From the cell containing the given text, extract its center point as [X, Y] coordinate. 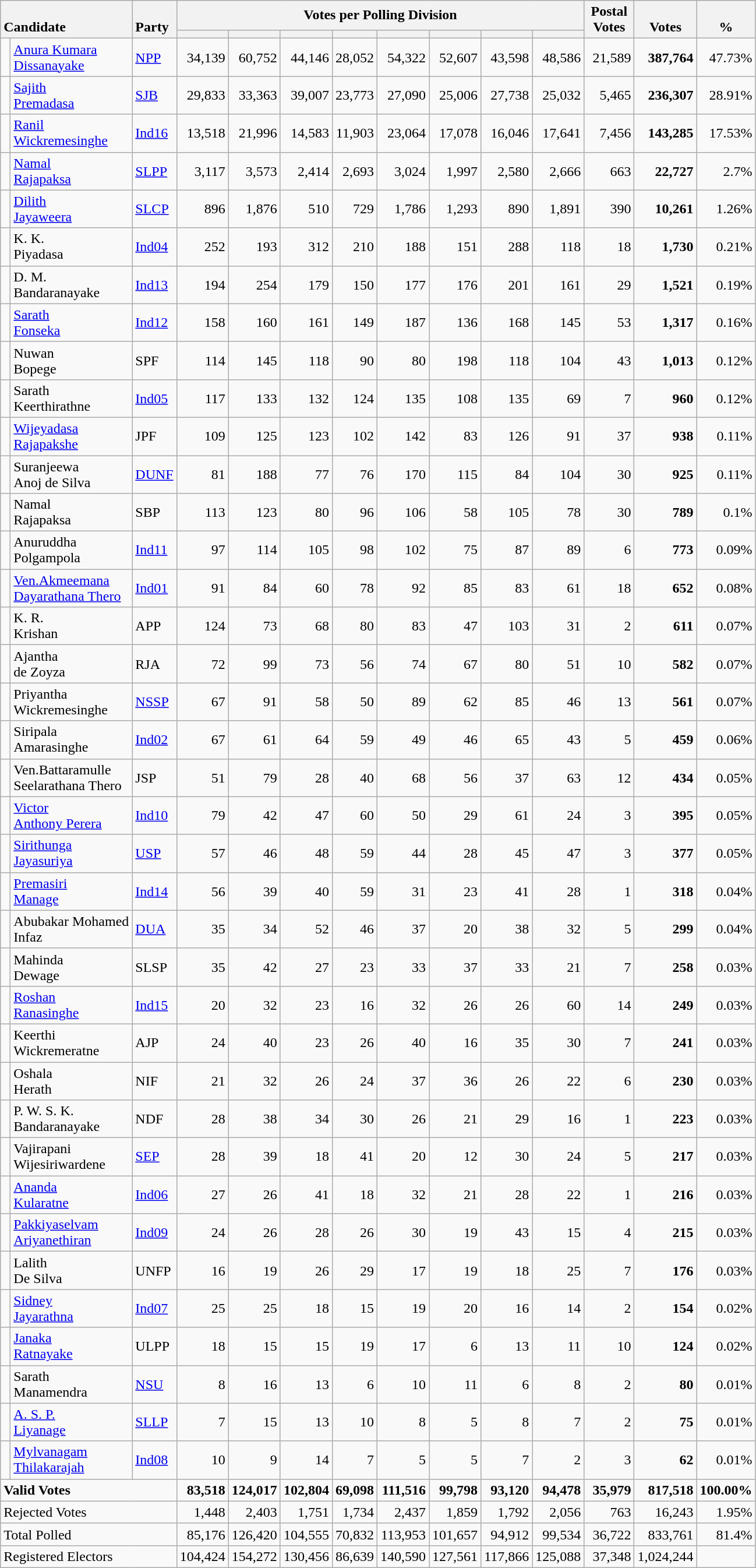
SLCP [154, 209]
NSU [154, 1384]
USP [154, 853]
Abubakar MohamedInfaz [71, 929]
SidneyJayarathna [71, 1309]
22,727 [665, 171]
17,078 [455, 133]
1,734 [354, 1512]
29,833 [203, 96]
LalithDe Silva [71, 1270]
Ind06 [154, 1195]
AnandaKularatne [71, 1195]
99 [254, 664]
D. M.Bandaranayake [71, 284]
1,013 [665, 360]
76 [354, 474]
72 [203, 664]
1,521 [665, 284]
217 [665, 1157]
27,090 [403, 96]
288 [507, 247]
960 [665, 399]
236,307 [665, 96]
1.95% [726, 1512]
149 [354, 323]
125,088 [558, 1556]
100.00% [726, 1490]
216 [665, 1195]
SajithPremadasa [71, 96]
154,272 [254, 1556]
37,348 [609, 1556]
925 [665, 474]
69 [558, 399]
510 [306, 209]
5,465 [609, 96]
1,997 [455, 171]
377 [665, 853]
Rejected Votes [89, 1512]
Ven.BattaramulleSeelarathana Thero [71, 777]
Ajanthade Zoyza [71, 664]
36 [455, 1080]
Registered Electors [89, 1556]
MylvanagamThilakarajah [71, 1460]
318 [665, 892]
1,293 [455, 209]
938 [665, 436]
143,285 [665, 133]
57 [203, 853]
ULPP [154, 1346]
54,322 [403, 57]
2,580 [507, 171]
104,555 [306, 1534]
1,751 [306, 1512]
194 [203, 284]
Ven.AkmeemanaDayarathana Thero [71, 589]
130,456 [306, 1556]
KeerthiWickremeratne [71, 1043]
Ind05 [154, 399]
1,859 [455, 1512]
1,448 [203, 1512]
3,573 [254, 171]
28,052 [354, 57]
101,657 [455, 1534]
106 [403, 513]
JPF [154, 436]
896 [203, 209]
% [726, 20]
Ind02 [154, 740]
7,456 [609, 133]
MahindaDewage [71, 967]
90 [354, 360]
23,773 [354, 96]
254 [254, 284]
OshalaHerath [71, 1080]
2,414 [306, 171]
2,666 [558, 171]
PakkiyaselvamAriyanethiran [71, 1233]
74 [403, 664]
21,589 [609, 57]
10,261 [665, 209]
SLLP [154, 1422]
96 [354, 513]
Votes [665, 20]
DUNF [154, 474]
Ind04 [154, 247]
98 [354, 550]
Ind10 [154, 816]
99,798 [455, 1490]
582 [665, 664]
459 [665, 740]
99,534 [558, 1534]
K. R.Krishan [71, 626]
230 [665, 1080]
663 [609, 171]
Ind12 [154, 323]
1,317 [665, 323]
168 [507, 323]
108 [455, 399]
VajirapaniWijesiriwardene [71, 1157]
52,607 [455, 57]
1,891 [558, 209]
Ind16 [154, 133]
87 [507, 550]
0.19% [726, 284]
890 [507, 209]
23,064 [403, 133]
299 [665, 929]
611 [665, 626]
44,146 [306, 57]
17,641 [558, 133]
2,056 [558, 1512]
SuranjeewaAnoj de Silva [71, 474]
201 [507, 284]
APP [154, 626]
113 [203, 513]
K. K.Piyadasa [71, 247]
210 [354, 247]
14,583 [306, 133]
158 [203, 323]
387,764 [665, 57]
94,478 [558, 1490]
48,586 [558, 57]
1,786 [403, 209]
833,761 [665, 1534]
258 [665, 967]
94,912 [507, 1534]
223 [665, 1119]
Candidate [66, 20]
1,730 [665, 247]
1,792 [507, 1512]
SarathFonseka [71, 323]
125 [254, 436]
113,953 [403, 1534]
64 [306, 740]
70,832 [354, 1534]
SJB [154, 96]
16,046 [507, 133]
117 [203, 399]
215 [665, 1233]
AJP [154, 1043]
111,516 [403, 1490]
Ind13 [154, 284]
25,032 [558, 96]
2,693 [354, 171]
34,139 [203, 57]
92 [403, 589]
81 [203, 474]
2,403 [254, 1512]
773 [665, 550]
127,561 [455, 1556]
52 [306, 929]
160 [254, 323]
140,590 [403, 1556]
Ind01 [154, 589]
124,017 [254, 1490]
151 [455, 247]
177 [403, 284]
86,639 [354, 1556]
53 [609, 323]
109 [203, 436]
789 [665, 513]
NIF [154, 1080]
3,117 [203, 171]
Ind11 [154, 550]
252 [203, 247]
RanilWickremesinghe [71, 133]
132 [306, 399]
60,752 [254, 57]
390 [609, 209]
DUA [154, 929]
VictorAnthony Perera [71, 816]
SarathManamendra [71, 1384]
0.09% [726, 550]
48 [306, 853]
SBP [154, 513]
NDF [154, 1119]
47.73% [726, 57]
SarathKeerthirathne [71, 399]
NPP [154, 57]
193 [254, 247]
81.4% [726, 1534]
0.06% [726, 740]
Party [154, 20]
241 [665, 1043]
NuwanBopege [71, 360]
25,006 [455, 96]
SLPP [154, 171]
142 [403, 436]
35,979 [609, 1490]
3,024 [403, 171]
133 [254, 399]
4 [609, 1233]
RoshanRanasinghe [71, 1005]
2.7% [726, 171]
136 [455, 323]
PostalVotes [609, 20]
DilithJayaweera [71, 209]
A. S. P.Liyanage [71, 1422]
SLSP [154, 967]
126 [507, 436]
28.91% [726, 96]
SirithungaJayasuriya [71, 853]
154 [665, 1309]
115 [455, 474]
SPF [154, 360]
JSP [154, 777]
Ind08 [154, 1460]
1,876 [254, 209]
104,424 [203, 1556]
652 [665, 589]
126,420 [254, 1534]
77 [306, 474]
170 [403, 474]
Anura KumaraDissanayake [71, 57]
49 [403, 740]
JanakaRatnayake [71, 1346]
395 [665, 816]
SiripalaAmarasinghe [71, 740]
11,903 [354, 133]
45 [507, 853]
93,120 [507, 1490]
Valid Votes [89, 1490]
97 [203, 550]
PriyanthaWickremesinghe [71, 702]
UNFP [154, 1270]
0.21% [726, 247]
Ind15 [154, 1005]
729 [354, 209]
SEP [154, 1157]
17.53% [726, 133]
WijeyadasaRajapakshe [71, 436]
16,243 [665, 1512]
1.26% [726, 209]
1,024,244 [665, 1556]
312 [306, 247]
103 [507, 626]
85,176 [203, 1534]
69,098 [354, 1490]
RJA [154, 664]
Votes per Polling Division [380, 15]
Total Polled [89, 1534]
PremasiriManage [71, 892]
150 [354, 284]
2,437 [403, 1512]
39,007 [306, 96]
AnuruddhaPolgampola [71, 550]
Ind09 [154, 1233]
Ind07 [154, 1309]
434 [665, 777]
36,722 [609, 1534]
43,598 [507, 57]
13,518 [203, 133]
NSSP [154, 702]
179 [306, 284]
817,518 [665, 1490]
561 [665, 702]
187 [403, 323]
83,518 [203, 1490]
9 [254, 1460]
65 [507, 740]
763 [609, 1512]
0.16% [726, 323]
198 [455, 360]
33,363 [254, 96]
0.08% [726, 589]
63 [558, 777]
117,866 [507, 1556]
21,996 [254, 133]
0.1% [726, 513]
P. W. S. K.Bandaranayake [71, 1119]
44 [403, 853]
Ind14 [154, 892]
249 [665, 1005]
27,738 [507, 96]
102,804 [306, 1490]
